Pinpoint the cell where the given text exists, returning its [x, y] midpoint coordinate. 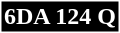
6DA 124 Q [60, 17]
